Determine the [X, Y] coordinate at the center of the cell enclosing the given text.  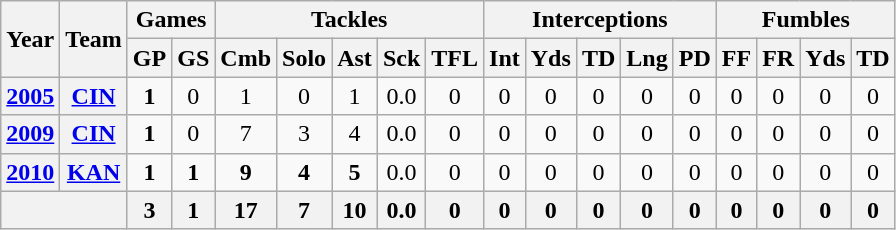
Fumbles [806, 20]
2005 [30, 96]
10 [355, 210]
9 [246, 172]
Ast [355, 58]
PD [694, 58]
GP [149, 58]
Cmb [246, 58]
17 [246, 210]
Lng [647, 58]
FR [778, 58]
Interceptions [600, 20]
Tackles [350, 20]
2009 [30, 134]
GS [194, 58]
5 [355, 172]
Games [170, 20]
Sck [401, 58]
Year [30, 39]
TFL [455, 58]
FF [736, 58]
2010 [30, 172]
Solo [304, 58]
Team [94, 39]
Int [505, 58]
KAN [94, 172]
